Capture the cell that displays the provided text and extract its [X, Y] central coordinate. 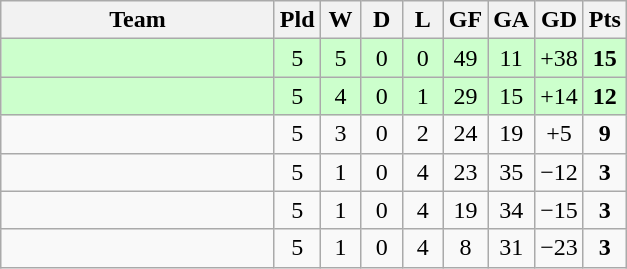
34 [512, 210]
8 [465, 248]
2 [422, 134]
L [422, 20]
GA [512, 20]
+14 [560, 96]
GD [560, 20]
11 [512, 58]
+5 [560, 134]
GF [465, 20]
12 [604, 96]
24 [465, 134]
Pld [297, 20]
9 [604, 134]
Team [138, 20]
−15 [560, 210]
Pts [604, 20]
+38 [560, 58]
−23 [560, 248]
D [382, 20]
35 [512, 172]
49 [465, 58]
31 [512, 248]
23 [465, 172]
W [340, 20]
29 [465, 96]
−12 [560, 172]
